Detect which cell encompasses the target text, then output its [x, y] center coordinate. 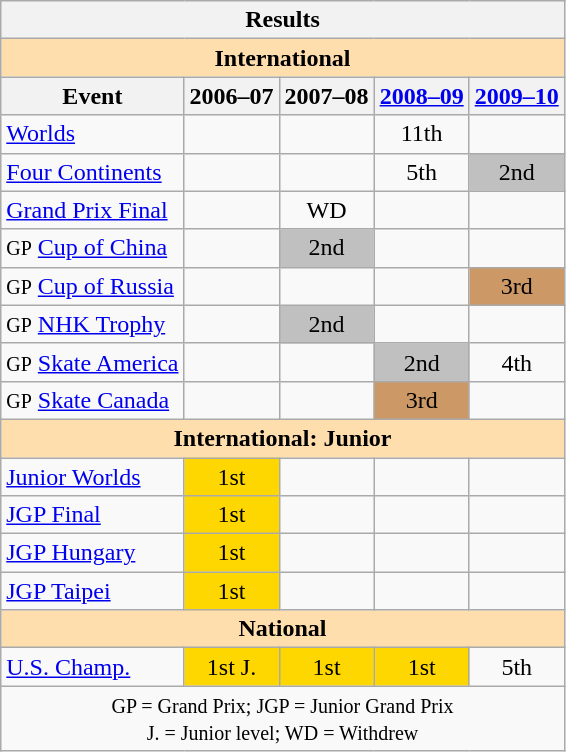
National [283, 629]
GP NHK Trophy [92, 324]
2006–07 [232, 96]
Four Continents [92, 172]
JGP Hungary [92, 553]
2008–09 [422, 96]
Worlds [92, 134]
1st J. [232, 667]
GP Cup of China [92, 248]
Event [92, 96]
Junior Worlds [92, 477]
Grand Prix Final [92, 210]
GP Cup of Russia [92, 286]
Results [283, 20]
11th [422, 134]
GP = Grand Prix; JGP = Junior Grand Prix J. = Junior level; WD = Withdrew [283, 718]
4th [516, 362]
U.S. Champ. [92, 667]
GP Skate Canada [92, 400]
JGP Final [92, 515]
International: Junior [283, 438]
2007–08 [326, 96]
JGP Taipei [92, 591]
International [283, 58]
WD [326, 210]
2009–10 [516, 96]
GP Skate America [92, 362]
